Determine the [X, Y] coordinate at the center of the cell enclosing the given text.  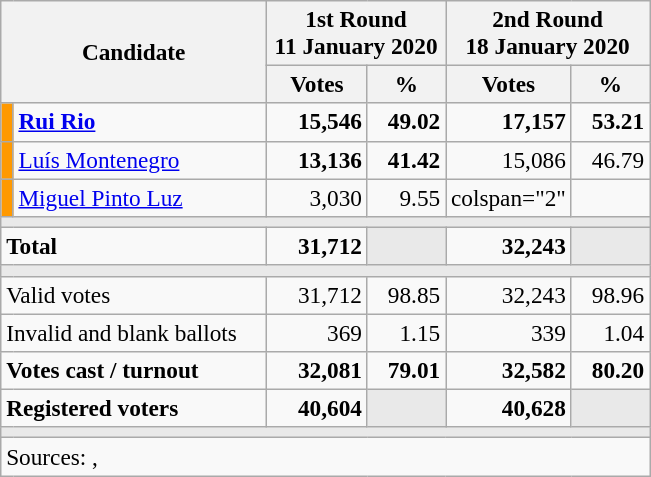
2nd Round18 January 2020 [548, 32]
32,081 [318, 370]
46.79 [610, 160]
40,604 [318, 408]
colspan="2" [509, 197]
Registered voters [134, 408]
Votes cast / turnout [134, 370]
1.04 [610, 332]
98.96 [610, 295]
Sources: , [326, 456]
1st Round11 January 2020 [356, 32]
Miguel Pinto Luz [140, 197]
369 [318, 332]
3,030 [318, 197]
49.02 [406, 122]
1.15 [406, 332]
17,157 [509, 122]
15,546 [318, 122]
13,136 [318, 160]
Rui Rio [140, 122]
41.42 [406, 160]
Valid votes [134, 295]
Luís Montenegro [140, 160]
40,628 [509, 408]
15,086 [509, 160]
80.20 [610, 370]
53.21 [610, 122]
9.55 [406, 197]
98.85 [406, 295]
Invalid and blank ballots [134, 332]
339 [509, 332]
79.01 [406, 370]
Total [134, 246]
Candidate [134, 52]
32,582 [509, 370]
